Detect which cell encompasses the target text, then output its [x, y] center coordinate. 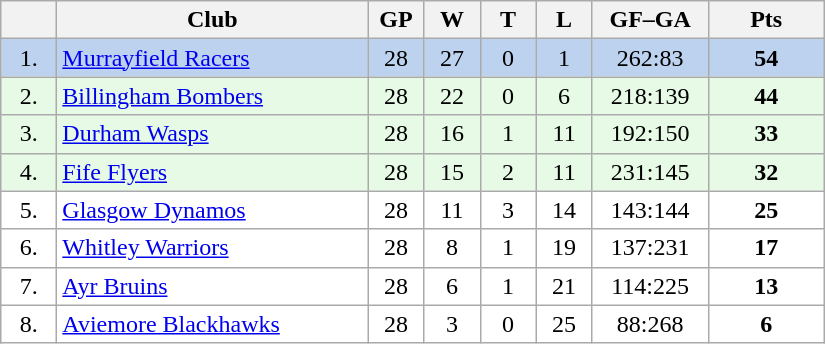
27 [452, 58]
15 [452, 172]
218:139 [650, 96]
Durham Wasps [212, 134]
19 [564, 248]
16 [452, 134]
143:144 [650, 210]
231:145 [650, 172]
Pts [766, 20]
T [508, 20]
2 [508, 172]
17 [766, 248]
114:225 [650, 286]
GP [396, 20]
14 [564, 210]
Murrayfield Racers [212, 58]
137:231 [650, 248]
1. [29, 58]
W [452, 20]
33 [766, 134]
L [564, 20]
32 [766, 172]
Whitley Warriors [212, 248]
3. [29, 134]
Ayr Bruins [212, 286]
6. [29, 248]
44 [766, 96]
Fife Flyers [212, 172]
8. [29, 324]
Glasgow Dynamos [212, 210]
2. [29, 96]
192:150 [650, 134]
22 [452, 96]
Aviemore Blackhawks [212, 324]
21 [564, 286]
88:268 [650, 324]
262:83 [650, 58]
13 [766, 286]
Club [212, 20]
GF–GA [650, 20]
8 [452, 248]
54 [766, 58]
5. [29, 210]
4. [29, 172]
Billingham Bombers [212, 96]
7. [29, 286]
